For the text-containing cell, return its midpoint in (x, y) coordinate format. 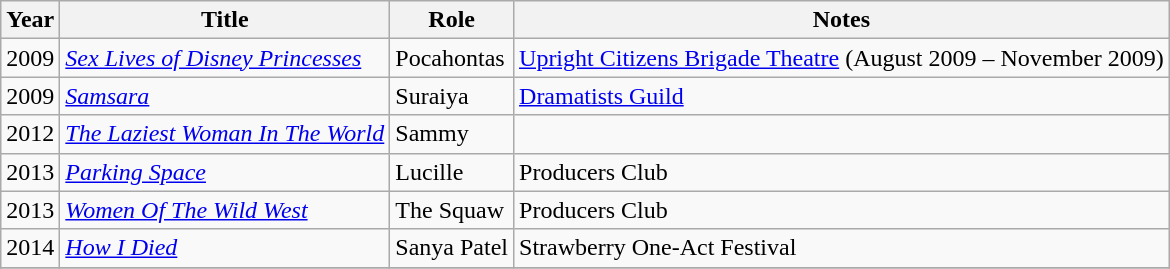
2012 (30, 134)
The Squaw (452, 210)
Suraiya (452, 96)
Year (30, 20)
Upright Citizens Brigade Theatre (August 2009 – November 2009) (842, 58)
Dramatists Guild (842, 96)
Samsara (225, 96)
Parking Space (225, 172)
Title (225, 20)
2014 (30, 248)
Sammy (452, 134)
The Laziest Woman In The World (225, 134)
Lucille (452, 172)
Strawberry One-Act Festival (842, 248)
Women Of The Wild West (225, 210)
How I Died (225, 248)
Notes (842, 20)
Sex Lives of Disney Princesses (225, 58)
Pocahontas (452, 58)
Role (452, 20)
Sanya Patel (452, 248)
